Provide the (X, Y) coordinate of the cell's center where the given text is located.  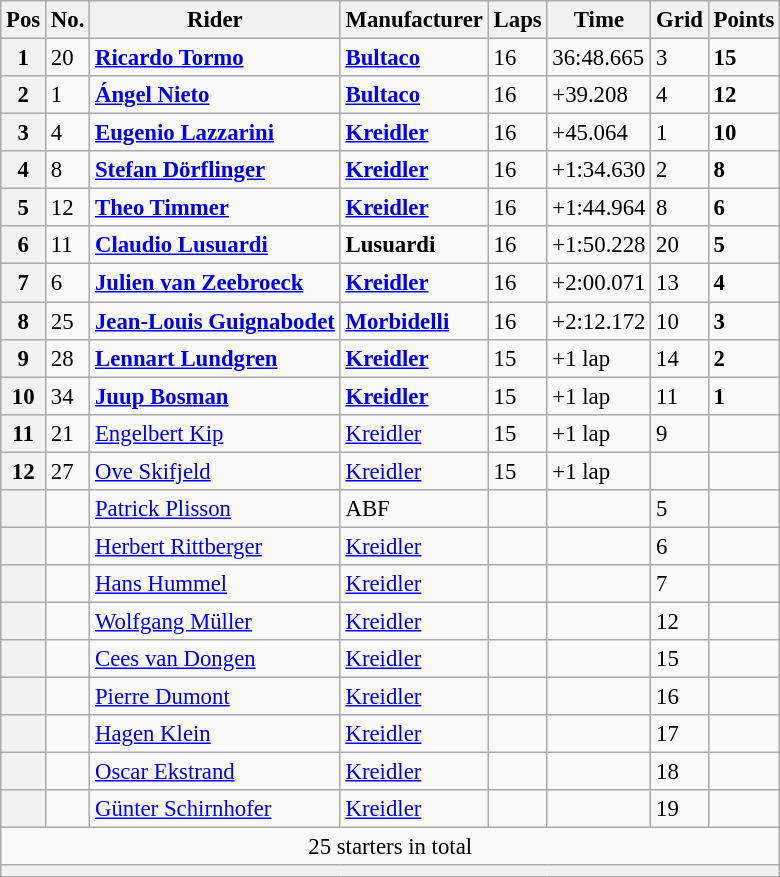
Ricardo Tormo (215, 58)
21 (68, 433)
Morbidelli (414, 321)
Theo Timmer (215, 208)
Cees van Dongen (215, 659)
Günter Schirnhofer (215, 809)
Wolfgang Müller (215, 621)
+39.208 (599, 95)
Herbert Rittberger (215, 546)
Oscar Ekstrand (215, 772)
+2:00.071 (599, 283)
Lennart Lundgren (215, 358)
ABF (414, 509)
Patrick Plisson (215, 509)
+1:34.630 (599, 170)
36:48.665 (599, 58)
14 (680, 358)
19 (680, 809)
13 (680, 283)
+1:44.964 (599, 208)
+45.064 (599, 133)
No. (68, 20)
Ángel Nieto (215, 95)
25 starters in total (390, 847)
18 (680, 772)
25 (68, 321)
Rider (215, 20)
Claudio Lusuardi (215, 245)
Eugenio Lazzarini (215, 133)
Ove Skifjeld (215, 471)
Lusuardi (414, 245)
Time (599, 20)
Laps (518, 20)
+1:50.228 (599, 245)
Pos (24, 20)
Points (744, 20)
+2:12.172 (599, 321)
28 (68, 358)
Julien van Zeebroeck (215, 283)
Stefan Dörflinger (215, 170)
Grid (680, 20)
Pierre Dumont (215, 697)
Jean-Louis Guignabodet (215, 321)
Hans Hummel (215, 584)
17 (680, 734)
27 (68, 471)
Hagen Klein (215, 734)
Engelbert Kip (215, 433)
34 (68, 396)
Manufacturer (414, 20)
Juup Bosman (215, 396)
